Scan for the cell matching the given text and deliver its [X, Y] coordinate at center. 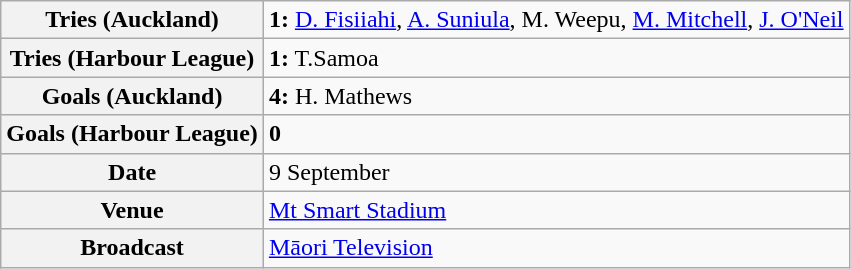
9 September [556, 172]
Tries (Harbour League) [132, 58]
1: T.Samoa [556, 58]
Mt Smart Stadium [556, 210]
Date [132, 172]
Goals (Harbour League) [132, 134]
1: D. Fisiiahi, A. Suniula, M. Weepu, M. Mitchell, J. O'Neil [556, 20]
4: H. Mathews [556, 96]
0 [556, 134]
Venue [132, 210]
Broadcast [132, 248]
Māori Television [556, 248]
Tries (Auckland) [132, 20]
Goals (Auckland) [132, 96]
